Scan for the cell matching the given text and deliver its [X, Y] coordinate at center. 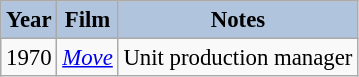
Year [29, 20]
Unit production manager [238, 58]
Notes [238, 20]
1970 [29, 58]
Film [88, 20]
Move [88, 58]
